Capture the cell that displays the provided text and extract its [X, Y] central coordinate. 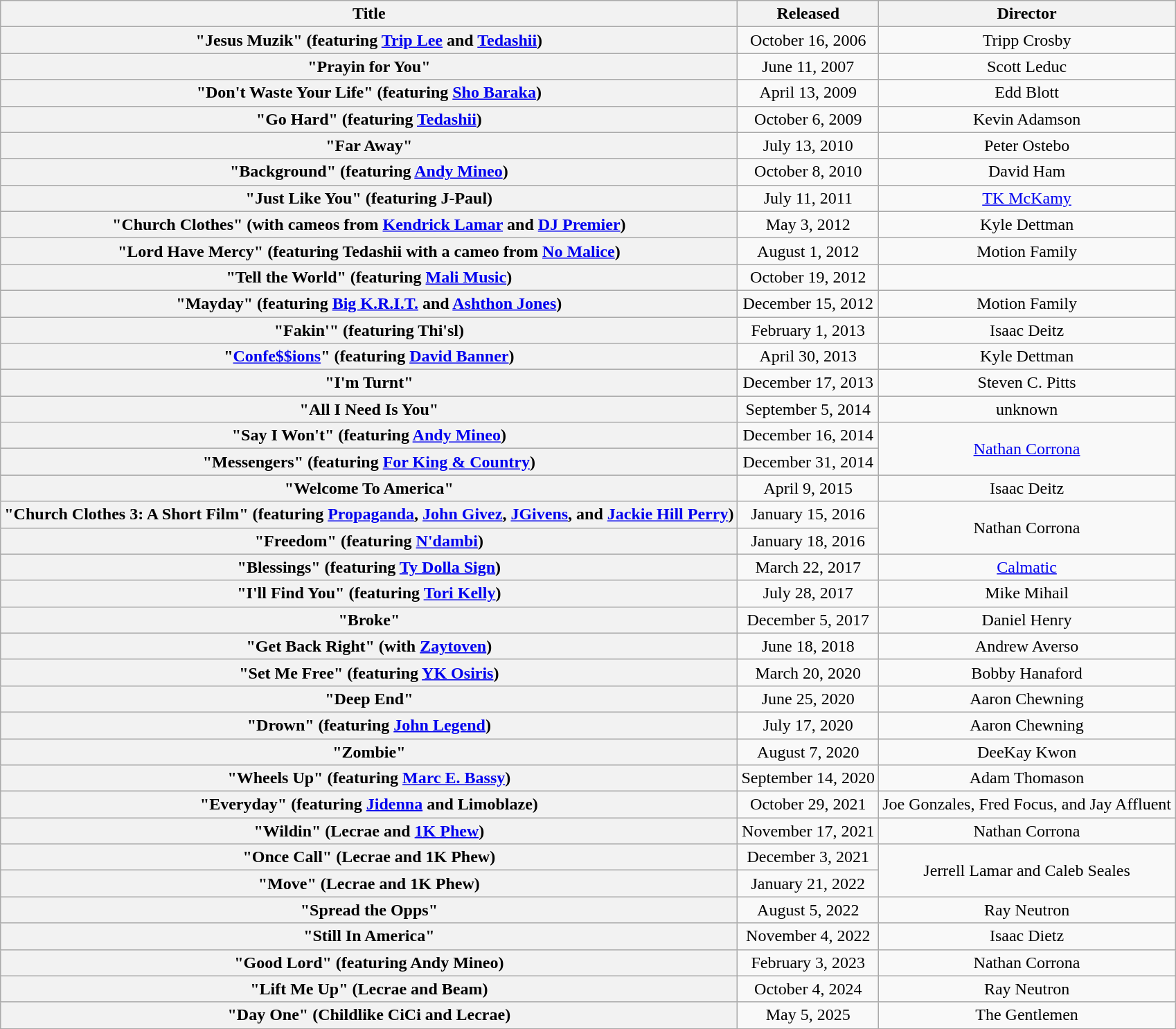
"Deep End" [369, 699]
October 8, 2010 [808, 172]
Title [369, 14]
"Church Clothes" (with cameos from Kendrick Lamar and DJ Premier) [369, 224]
"Prayin for You" [369, 66]
Scott Leduc [1027, 66]
August 1, 2012 [808, 251]
"Mayday" (featuring Big K.R.I.T. and Ashthon Jones) [369, 303]
"Set Me Free" (featuring YK Osiris) [369, 672]
DeeKay Kwon [1027, 751]
Bobby Hanaford [1027, 672]
"Wheels Up" (featuring Marc E. Bassy) [369, 778]
"Say I Won't" (featuring Andy Mineo) [369, 436]
July 11, 2011 [808, 198]
June 25, 2020 [808, 699]
"Don't Waste Your Life" (featuring Sho Baraka) [369, 93]
"Welcome To America" [369, 488]
December 17, 2013 [808, 383]
"Spread the Opps" [369, 910]
The Gentlemen [1027, 1015]
"Lift Me Up" (Lecrae and Beam) [369, 989]
February 3, 2023 [808, 963]
"Far Away" [369, 145]
October 19, 2012 [808, 277]
David Ham [1027, 172]
"Still In America" [369, 936]
October 29, 2021 [808, 805]
January 21, 2022 [808, 884]
"Just Like You" (featuring J-Paul) [369, 198]
"Broke" [369, 620]
May 3, 2012 [808, 224]
March 20, 2020 [808, 672]
March 22, 2017 [808, 567]
"Go Hard" (featuring Tedashii) [369, 119]
September 14, 2020 [808, 778]
April 9, 2015 [808, 488]
June 18, 2018 [808, 646]
October 6, 2009 [808, 119]
October 4, 2024 [808, 989]
Calmatic [1027, 567]
December 15, 2012 [808, 303]
"Get Back Right" (with Zaytoven) [369, 646]
August 7, 2020 [808, 751]
Tripp Crosby [1027, 40]
"Church Clothes 3: A Short Film" (featuring Propaganda, John Givez, JGivens, and Jackie Hill Perry) [369, 514]
"Jesus Muzik" (featuring Trip Lee and Tedashii) [369, 40]
October 16, 2006 [808, 40]
November 17, 2021 [808, 831]
"All I Need Is You" [369, 409]
Kevin Adamson [1027, 119]
"Messengers" (featuring For King & Country) [369, 462]
Andrew Averso [1027, 646]
July 13, 2010 [808, 145]
July 17, 2020 [808, 725]
"Blessings" (featuring Ty Dolla Sign) [369, 567]
TK McKamy [1027, 198]
May 5, 2025 [808, 1015]
Steven C. Pitts [1027, 383]
July 28, 2017 [808, 593]
Isaac Dietz [1027, 936]
August 5, 2022 [808, 910]
"Everyday" (featuring Jidenna and Limoblaze) [369, 805]
"Drown" (featuring John Legend) [369, 725]
"Zombie" [369, 751]
"Good Lord" (featuring Andy Mineo) [369, 963]
"Confe$$ions" (featuring David Banner) [369, 357]
December 5, 2017 [808, 620]
"Once Call" (Lecrae and 1K Phew) [369, 857]
April 30, 2013 [808, 357]
"I'll Find You" (featuring Tori Kelly) [369, 593]
Director [1027, 14]
"I'm Turnt" [369, 383]
Adam Thomason [1027, 778]
unknown [1027, 409]
November 4, 2022 [808, 936]
"Tell the World" (featuring Mali Music) [369, 277]
September 5, 2014 [808, 409]
Jerrell Lamar and Caleb Seales [1027, 870]
"Wildin" (Lecrae and 1K Phew) [369, 831]
Daniel Henry [1027, 620]
December 3, 2021 [808, 857]
Released [808, 14]
January 18, 2016 [808, 541]
Mike Mihail [1027, 593]
"Freedom" (featuring N'dambi) [369, 541]
"Background" (featuring Andy Mineo) [369, 172]
April 13, 2009 [808, 93]
Joe Gonzales, Fred Focus, and Jay Affluent [1027, 805]
"Lord Have Mercy" (featuring Tedashii with a cameo from No Malice) [369, 251]
January 15, 2016 [808, 514]
"Fakin'" (featuring Thi'sl) [369, 330]
June 11, 2007 [808, 66]
February 1, 2013 [808, 330]
Peter Ostebo [1027, 145]
December 16, 2014 [808, 436]
Edd Blott [1027, 93]
December 31, 2014 [808, 462]
"Day One" (Childlike CiCi and Lecrae) [369, 1015]
"Move" (Lecrae and 1K Phew) [369, 884]
